Return (X, Y) of the center of cell containing provided text 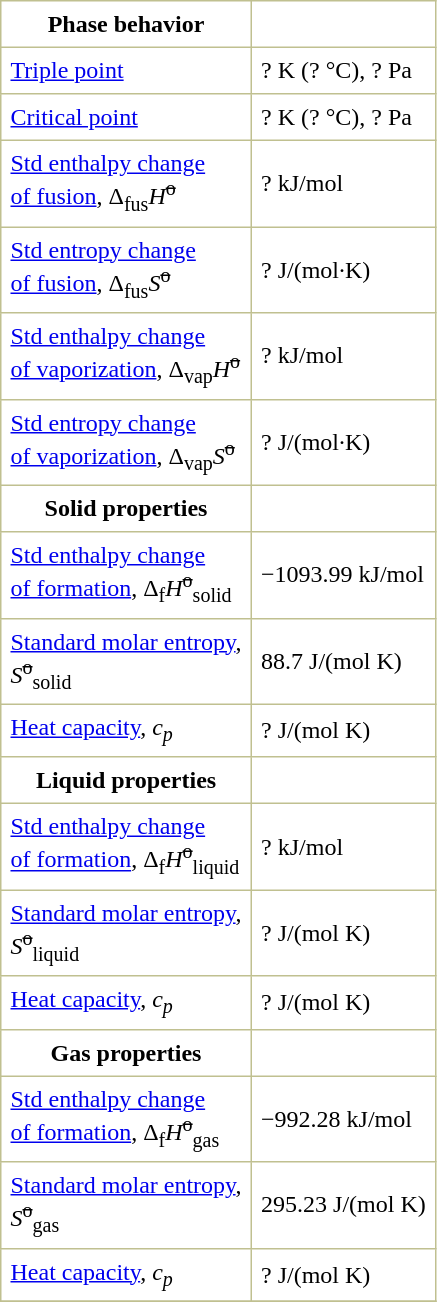
Triple point (126, 70)
Standard molar entropy,Sogas (126, 1205)
Gas properties (126, 1052)
88.7 J/(mol K) (343, 661)
−1093.99 kJ/mol (343, 575)
Liquid properties (126, 780)
Std enthalpy changeof fusion, ΔfusHo (126, 183)
Std enthalpy changeof formation, ΔfHoliquid (126, 847)
295.23 J/(mol K) (343, 1205)
Std enthalpy changeof formation, ΔfHogas (126, 1119)
Standard molar entropy,Soliquid (126, 933)
Standard molar entropy,Sosolid (126, 661)
Std entropy changeof vaporization, ΔvapSo (126, 442)
Solid properties (126, 508)
Std entropy changeof fusion, ΔfusSo (126, 270)
Std enthalpy changeof vaporization, ΔvapHo (126, 356)
Critical point (126, 117)
Phase behavior (126, 24)
Std enthalpy changeof formation, ΔfHosolid (126, 575)
−992.28 kJ/mol (343, 1119)
